For the text-containing cell, return its midpoint in [X, Y] coordinate format. 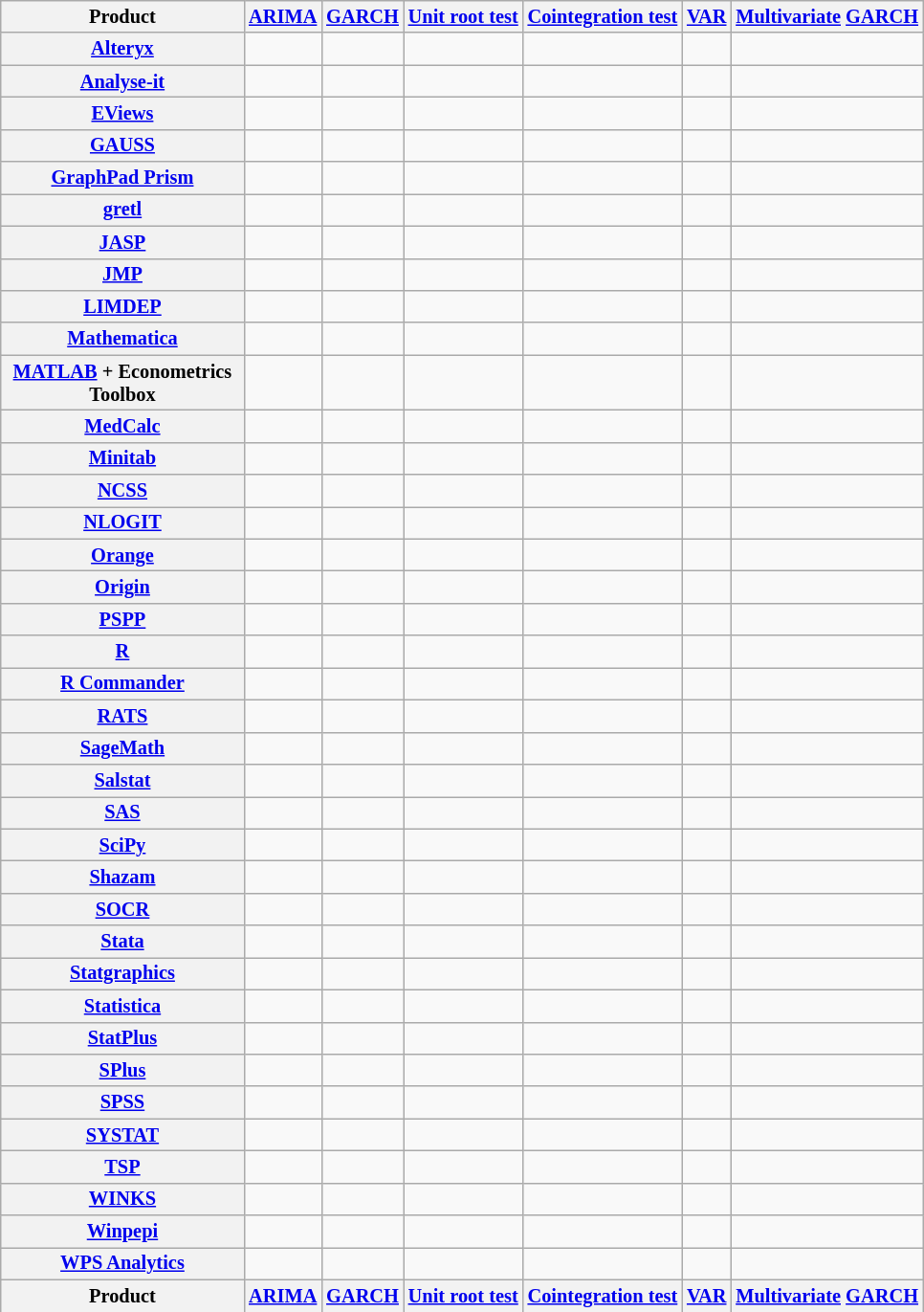
R [122, 652]
WINKS [122, 1199]
RATS [122, 716]
Origin [122, 587]
GAUSS [122, 145]
SYSTAT [122, 1135]
R Commander [122, 683]
SageMath [122, 748]
TSP [122, 1167]
WPS Analytics [122, 1263]
Winpepi [122, 1232]
Analyse-it [122, 81]
Statgraphics [122, 973]
NCSS [122, 491]
LIMDEP [122, 306]
JMP [122, 275]
NLOGIT [122, 523]
Mathematica [122, 339]
Orange [122, 555]
SOCR [122, 909]
Minitab [122, 458]
MedCalc [122, 426]
Statistica [122, 1006]
gretl [122, 210]
SPlus [122, 1070]
MATLAB + Econometrics Toolbox [122, 383]
SPSS [122, 1102]
Alteryx [122, 49]
SAS [122, 812]
Salstat [122, 780]
Shazam [122, 877]
Stata [122, 942]
EViews [122, 113]
GraphPad Prism [122, 178]
PSPP [122, 619]
StatPlus [122, 1038]
SciPy [122, 845]
JASP [122, 242]
